For the text-containing cell, return its midpoint in [X, Y] coordinate format. 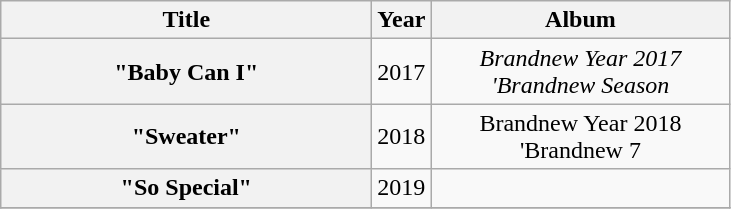
2018 [402, 136]
Brandnew Year 2017 'Brandnew Season [580, 72]
Year [402, 20]
Album [580, 20]
"Sweater" [186, 136]
Title [186, 20]
2019 [402, 188]
2017 [402, 72]
"Baby Can I" [186, 72]
"So Special" [186, 188]
Brandnew Year 2018 'Brandnew 7 [580, 136]
